Extract the (X, Y) coordinate from the center of the cell holding the provided text.  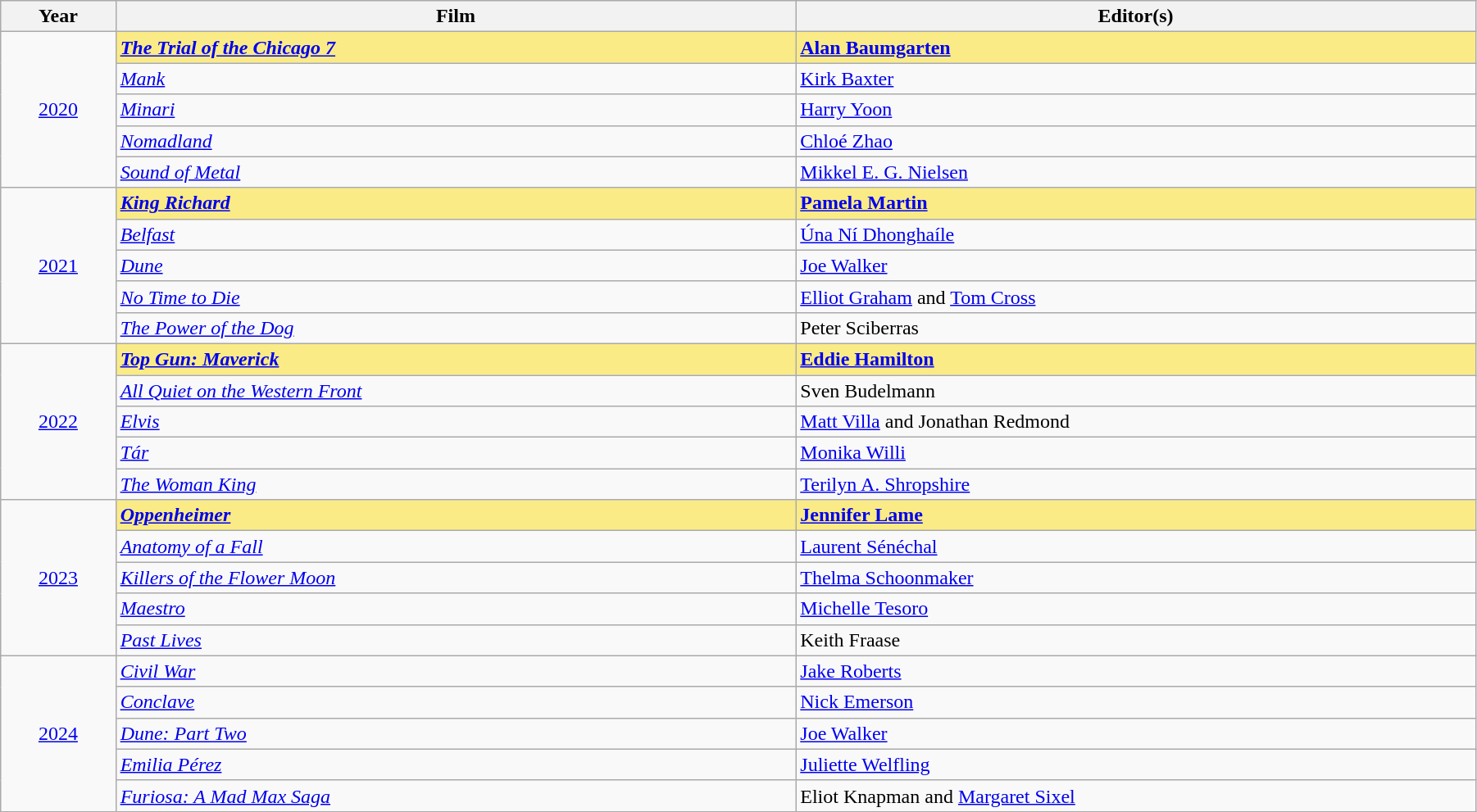
Maestro (456, 609)
2021 (58, 265)
Belfast (456, 234)
Terilyn A. Shropshire (1136, 484)
The Trial of the Chicago 7 (456, 48)
Eliot Knapman and Margaret Sixel (1136, 796)
Civil War (456, 671)
2024 (58, 733)
Anatomy of a Fall (456, 547)
Nomadland (456, 141)
Conclave (456, 702)
Furiosa: A Mad Max Saga (456, 796)
Editor(s) (1136, 16)
Pamela Martin (1136, 203)
Film (456, 16)
Mank (456, 79)
The Woman King (456, 484)
Matt Villa and Jonathan Redmond (1136, 422)
2022 (58, 421)
Killers of the Flower Moon (456, 578)
The Power of the Dog (456, 328)
Juliette Welfling (1136, 764)
Jennifer Lame (1136, 515)
Year (58, 16)
No Time to Die (456, 297)
Úna Ní Dhonghaíle (1136, 234)
Past Lives (456, 640)
Tár (456, 453)
King Richard (456, 203)
Sound of Metal (456, 172)
Monika Willi (1136, 453)
Harry Yoon (1136, 110)
Chloé Zhao (1136, 141)
Michelle Tesoro (1136, 609)
Nick Emerson (1136, 702)
Elvis (456, 422)
Elliot Graham and Tom Cross (1136, 297)
Minari (456, 110)
Oppenheimer (456, 515)
Alan Baumgarten (1136, 48)
Eddie Hamilton (1136, 359)
Mikkel E. G. Nielsen (1136, 172)
All Quiet on the Western Front (456, 391)
Emilia Pérez (456, 764)
Jake Roberts (1136, 671)
2020 (58, 110)
2023 (58, 578)
Sven Budelmann (1136, 391)
Laurent Sénéchal (1136, 547)
Peter Sciberras (1136, 328)
Thelma Schoonmaker (1136, 578)
Dune (456, 265)
Top Gun: Maverick (456, 359)
Kirk Baxter (1136, 79)
Dune: Part Two (456, 733)
Keith Fraase (1136, 640)
